Pinpoint the cell where the given text exists, returning its (X, Y) midpoint coordinate. 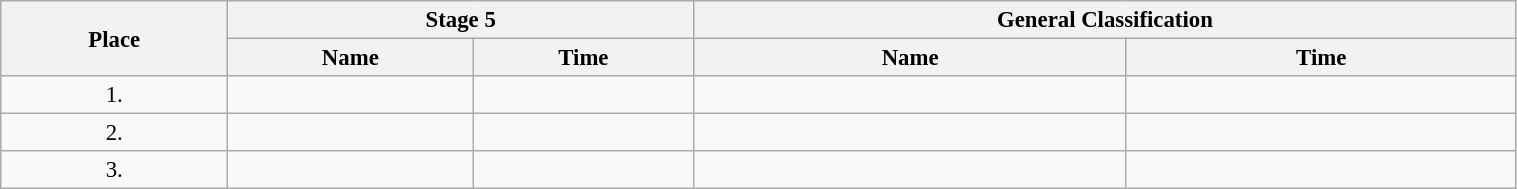
1. (114, 95)
2. (114, 133)
Place (114, 38)
General Classification (1105, 20)
Stage 5 (461, 20)
3. (114, 170)
